Scan for the cell matching the given text and deliver its (x, y) coordinate at center. 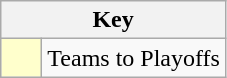
Key (114, 20)
Teams to Playoffs (134, 58)
